Return (X, Y) of the center of cell containing provided text 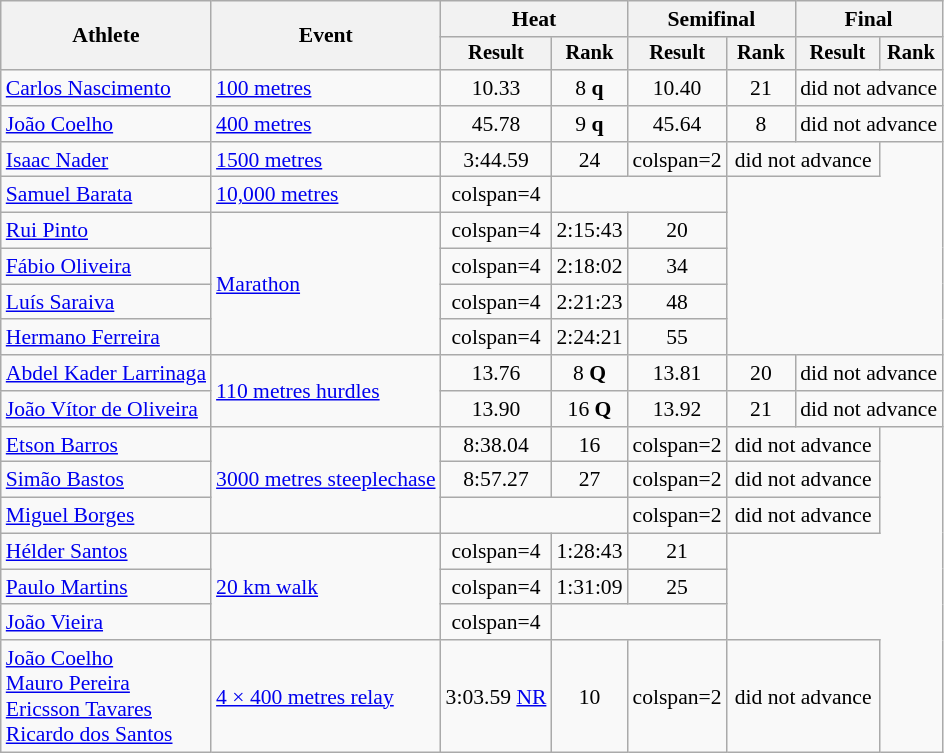
45.64 (678, 124)
13.76 (496, 373)
João Coelho (106, 124)
55 (678, 338)
4 × 400 metres relay (326, 696)
Athlete (106, 36)
2:15:43 (589, 231)
8 (762, 124)
Hermano Ferreira (106, 338)
Rui Pinto (106, 231)
8 Q (589, 373)
9 q (589, 124)
Paulo Martins (106, 587)
Semifinal (712, 19)
10,000 metres (326, 195)
Carlos Nascimento (106, 88)
3:03.59 NR (496, 696)
Heat (534, 19)
Etson Barros (106, 445)
110 metres hurdles (326, 390)
3000 metres steeplechase (326, 480)
Marathon (326, 284)
Samuel Barata (106, 195)
Isaac Nader (106, 160)
13.92 (678, 409)
1500 metres (326, 160)
100 metres (326, 88)
45.78 (496, 124)
João Coelho Mauro Pereira Ericsson Tavares Ricardo dos Santos (106, 696)
Abdel Kader Larrinaga (106, 373)
10.40 (678, 88)
16 (589, 445)
1:28:43 (589, 552)
10.33 (496, 88)
Final (868, 19)
8:57.27 (496, 480)
3:44.59 (496, 160)
8:38.04 (496, 445)
Miguel Borges (106, 516)
Hélder Santos (106, 552)
400 metres (326, 124)
Luís Saraiva (106, 302)
8 q (589, 88)
25 (678, 587)
1:31:09 (589, 587)
Fábio Oliveira (106, 267)
João Vieira (106, 623)
10 (589, 696)
48 (678, 302)
13.90 (496, 409)
24 (589, 160)
20 km walk (326, 588)
Simão Bastos (106, 480)
13.81 (678, 373)
34 (678, 267)
João Vítor de Oliveira (106, 409)
16 Q (589, 409)
2:21:23 (589, 302)
Event (326, 36)
27 (589, 480)
2:24:21 (589, 338)
2:18:02 (589, 267)
